Find where the given text appears and provide that cell's center as (x, y) coordinate. 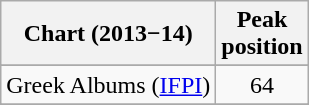
Chart (2013−14) (108, 34)
Peakposition (262, 34)
64 (262, 85)
Greek Albums (IFPI) (108, 85)
